Locate the cell with the specified text and output its [x, y] center coordinate. 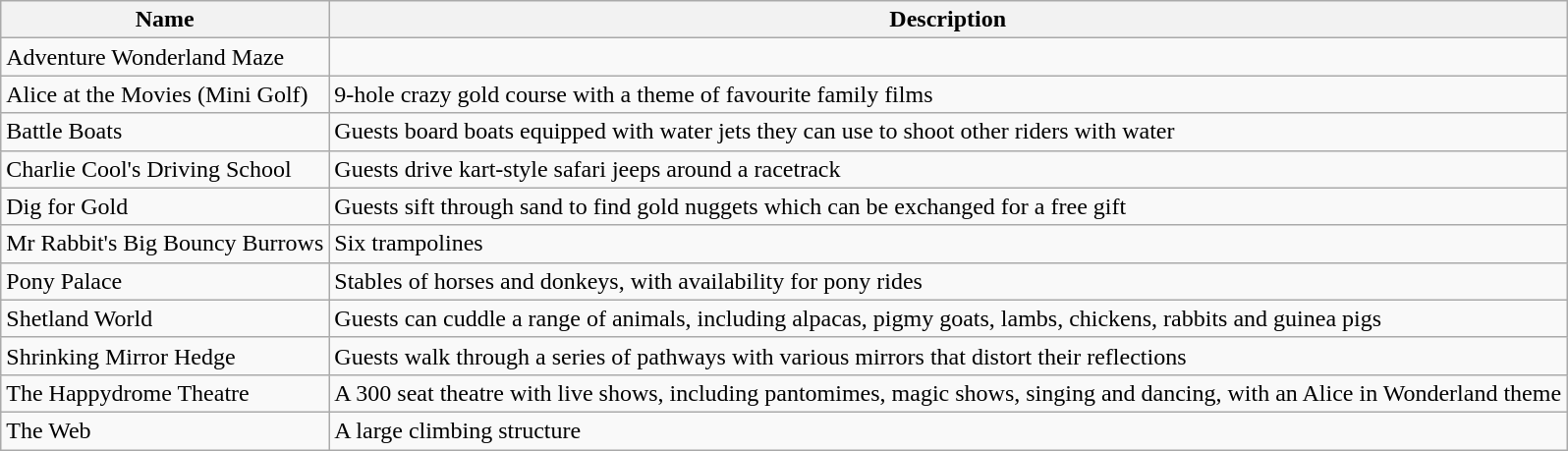
Dig for Gold [165, 206]
Pony Palace [165, 281]
Guests board boats equipped with water jets they can use to shoot other riders with water [948, 132]
Battle Boats [165, 132]
Shetland World [165, 318]
The Happydrome Theatre [165, 393]
A large climbing structure [948, 430]
Six trampolines [948, 244]
Guests sift through sand to find gold nuggets which can be exchanged for a free gift [948, 206]
Guests walk through a series of pathways with various mirrors that distort their reflections [948, 356]
Alice at the Movies (Mini Golf) [165, 94]
9-hole crazy gold course with a theme of favourite family films [948, 94]
Mr Rabbit's Big Bouncy Burrows [165, 244]
Name [165, 20]
Adventure Wonderland Maze [165, 57]
Shrinking Mirror Hedge [165, 356]
The Web [165, 430]
Stables of horses and donkeys, with availability for pony rides [948, 281]
Guests drive kart-style safari jeeps around a racetrack [948, 169]
Guests can cuddle a range of animals, including alpacas, pigmy goats, lambs, chickens, rabbits and guinea pigs [948, 318]
Description [948, 20]
A 300 seat theatre with live shows, including pantomimes, magic shows, singing and dancing, with an Alice in Wonderland theme [948, 393]
Charlie Cool's Driving School [165, 169]
